Capture the cell that displays the provided text and extract its [X, Y] central coordinate. 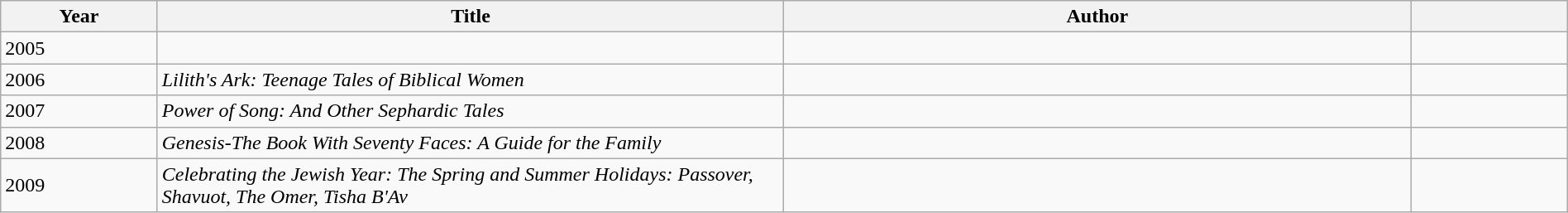
Genesis-The Book With Seventy Faces: A Guide for the Family [471, 143]
Lilith's Ark: Teenage Tales of Biblical Women [471, 80]
Year [79, 17]
2008 [79, 143]
Title [471, 17]
Celebrating the Jewish Year: The Spring and Summer Holidays: Passover, Shavuot, The Omer, Tisha B'Av [471, 186]
2009 [79, 186]
2006 [79, 80]
2005 [79, 48]
Power of Song: And Other Sephardic Tales [471, 111]
Author [1097, 17]
2007 [79, 111]
